Locate the cell with the specified text and output its [x, y] center coordinate. 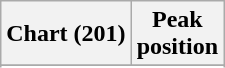
Peak position [177, 34]
Chart (201) [66, 34]
